Detect which cell encompasses the target text, then output its [x, y] center coordinate. 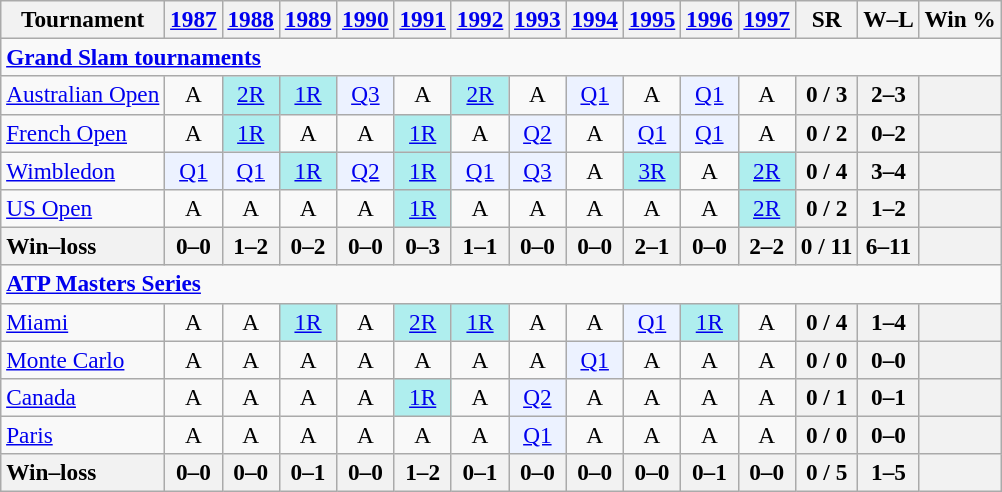
1996 [710, 19]
1–1 [480, 246]
1–4 [888, 322]
1988 [250, 19]
W–L [888, 19]
Australian Open [83, 95]
Wimbledon [83, 170]
Win % [960, 19]
1989 [308, 19]
1993 [538, 19]
1994 [594, 19]
US Open [83, 208]
Monte Carlo [83, 359]
6–11 [888, 246]
1997 [766, 19]
0 / 5 [826, 473]
2–3 [888, 95]
1995 [652, 19]
3–4 [888, 170]
ATP Masters Series [501, 284]
SR [826, 19]
2–1 [652, 246]
0–3 [422, 246]
0 / 1 [826, 397]
1991 [422, 19]
2–2 [766, 246]
Grand Slam tournaments [501, 57]
Miami [83, 322]
1990 [366, 19]
0 / 11 [826, 246]
1992 [480, 19]
French Open [83, 133]
3R [652, 170]
1–5 [888, 473]
1987 [194, 19]
Paris [83, 435]
Tournament [83, 19]
Canada [83, 397]
0 / 3 [826, 95]
